Return the [x, y] coordinate for the center point of the cell that contains the specified text.  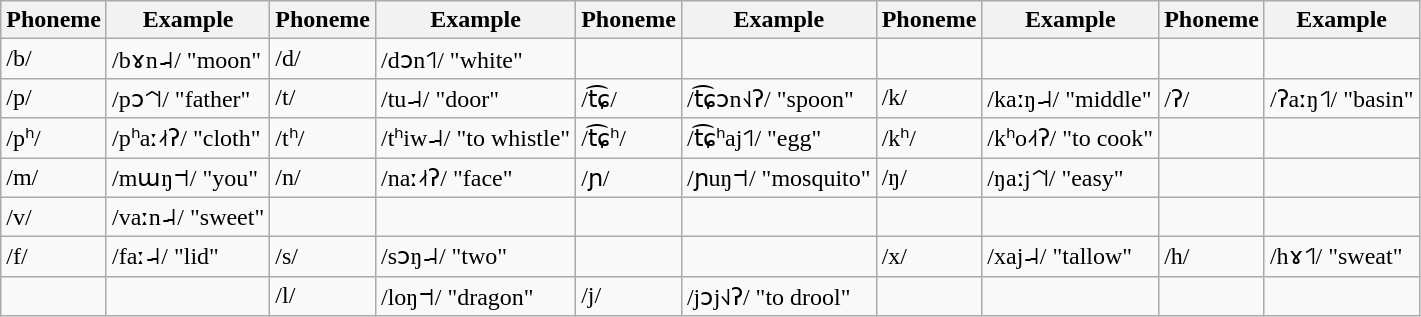
/loŋ˦˦/ "dragon" [475, 296]
/faː˨˨/ "lid" [188, 257]
/f/ [54, 257]
/tʰ/ [323, 138]
/k/ [929, 98]
/pʰaː˨˦ʔ/ "cloth" [188, 138]
/xaj˨˨/ "tallow" [1070, 257]
/kaːŋ˨˨/ "middle" [1070, 98]
/h/ [1212, 257]
/mɯŋ˦˦/ "you" [188, 178]
/ŋaːj˦˥˦/ "easy" [1070, 178]
/pɔ˦˥˦/ "father" [188, 98]
/d/ [323, 59]
/sɔŋ˨˨/ "two" [475, 257]
/p/ [54, 98]
/t͡ɕ/ [629, 98]
/b/ [54, 59]
/hɤ˦˥/ "sweat" [1342, 257]
/kʰ/ [929, 138]
/tu˨˨/ "door" [475, 98]
/n/ [323, 178]
/ŋ/ [929, 178]
/ɲ/ [629, 178]
/naː˨˦ʔ/ "face" [475, 178]
/v/ [54, 217]
/pʰ/ [54, 138]
/ʔaːŋ˦˥/ "basin" [1342, 98]
/kʰo˨˦ʔ/ "to cook" [1070, 138]
/ʔ/ [1212, 98]
/l/ [323, 296]
/ɲuŋ˦˦/ "mosquito" [778, 178]
/s/ [323, 257]
/m/ [54, 178]
/t͡ɕɔn˧˩ʔ/ "spoon" [778, 98]
/t͡ɕʰ/ [629, 138]
/bɤn˨˨/ "moon" [188, 59]
/x/ [929, 257]
/t/ [323, 98]
/vaːn˨˨/ "sweet" [188, 217]
/jɔj˧˩ʔ/ "to drool" [778, 296]
/dɔn˦˥/ "white" [475, 59]
/j/ [629, 296]
/t͡ɕʰaj˦˥/ "egg" [778, 138]
/tʰiw˨˨/ "to whistle" [475, 138]
